Scan for the cell matching the given text and deliver its (X, Y) coordinate at center. 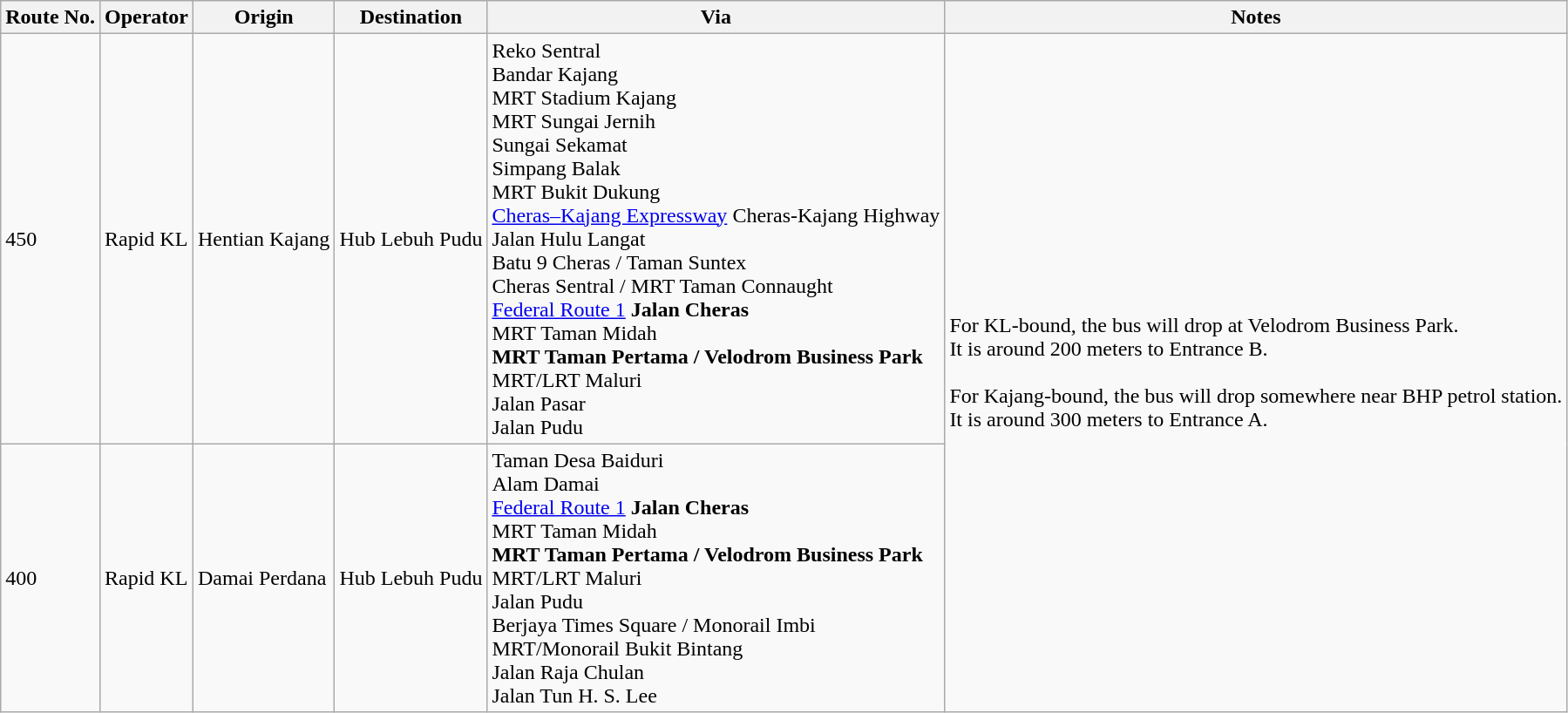
Destination (411, 17)
Operator (146, 17)
Hentian Kajang (264, 239)
Damai Perdana (264, 578)
450 (51, 239)
Route No. (51, 17)
Via (716, 17)
400 (51, 578)
Notes (1256, 17)
Origin (264, 17)
